For the text-containing cell, return its midpoint in [x, y] coordinate format. 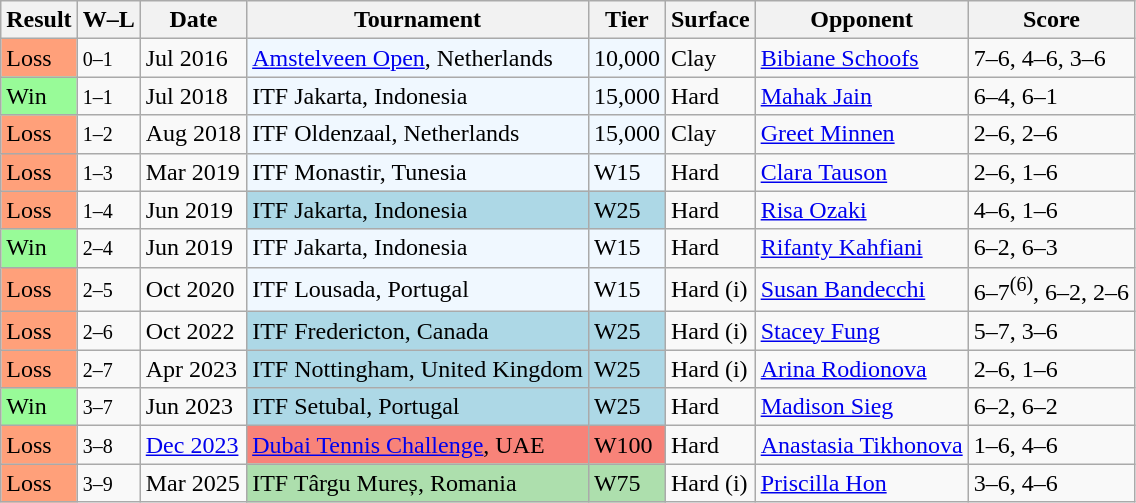
Surface [710, 20]
Rifanty Kahfiani [862, 248]
ITF Monastir, Tunesia [418, 172]
W75 [626, 483]
Amstelveen Open, Netherlands [418, 58]
Jun 2023 [193, 407]
1–1 [108, 96]
Jul 2018 [193, 96]
0–1 [108, 58]
Risa Ozaki [862, 210]
6–7(6), 6–2, 2–6 [1051, 290]
Dec 2023 [193, 445]
3–7 [108, 407]
ITF Lousada, Portugal [418, 290]
6–2, 6–2 [1051, 407]
2–6, 2–6 [1051, 134]
1–2 [108, 134]
Clara Tauson [862, 172]
3–9 [108, 483]
4–6, 1–6 [1051, 210]
Oct 2022 [193, 331]
5–7, 3–6 [1051, 331]
Stacey Fung [862, 331]
6–2, 6–3 [1051, 248]
1–6, 4–6 [1051, 445]
2–4 [108, 248]
Jul 2016 [193, 58]
Tier [626, 20]
Susan Bandecchi [862, 290]
Mahak Jain [862, 96]
3–6, 4–6 [1051, 483]
3–8 [108, 445]
Mar 2025 [193, 483]
Date [193, 20]
Anastasia Tikhonova [862, 445]
ITF Nottingham, United Kingdom [418, 369]
W–L [108, 20]
Priscilla Hon [862, 483]
Dubai Tennis Challenge, UAE [418, 445]
Mar 2019 [193, 172]
Greet Minnen [862, 134]
2–5 [108, 290]
ITF Oldenzaal, Netherlands [418, 134]
Madison Sieg [862, 407]
Tournament [418, 20]
6–4, 6–1 [1051, 96]
Result [39, 20]
Arina Rodionova [862, 369]
Aug 2018 [193, 134]
ITF Setubal, Portugal [418, 407]
Score [1051, 20]
10,000 [626, 58]
Oct 2020 [193, 290]
Opponent [862, 20]
ITF Târgu Mureș, Romania [418, 483]
W100 [626, 445]
ITF Fredericton, Canada [418, 331]
Apr 2023 [193, 369]
2–7 [108, 369]
7–6, 4–6, 3–6 [1051, 58]
2–6 [108, 331]
1–3 [108, 172]
1–4 [108, 210]
Bibiane Schoofs [862, 58]
